Find where the given text appears and provide that cell's center as [X, Y] coordinate. 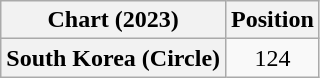
Chart (2023) [114, 20]
South Korea (Circle) [114, 58]
Position [273, 20]
124 [273, 58]
